Capture the cell that displays the provided text and extract its [X, Y] central coordinate. 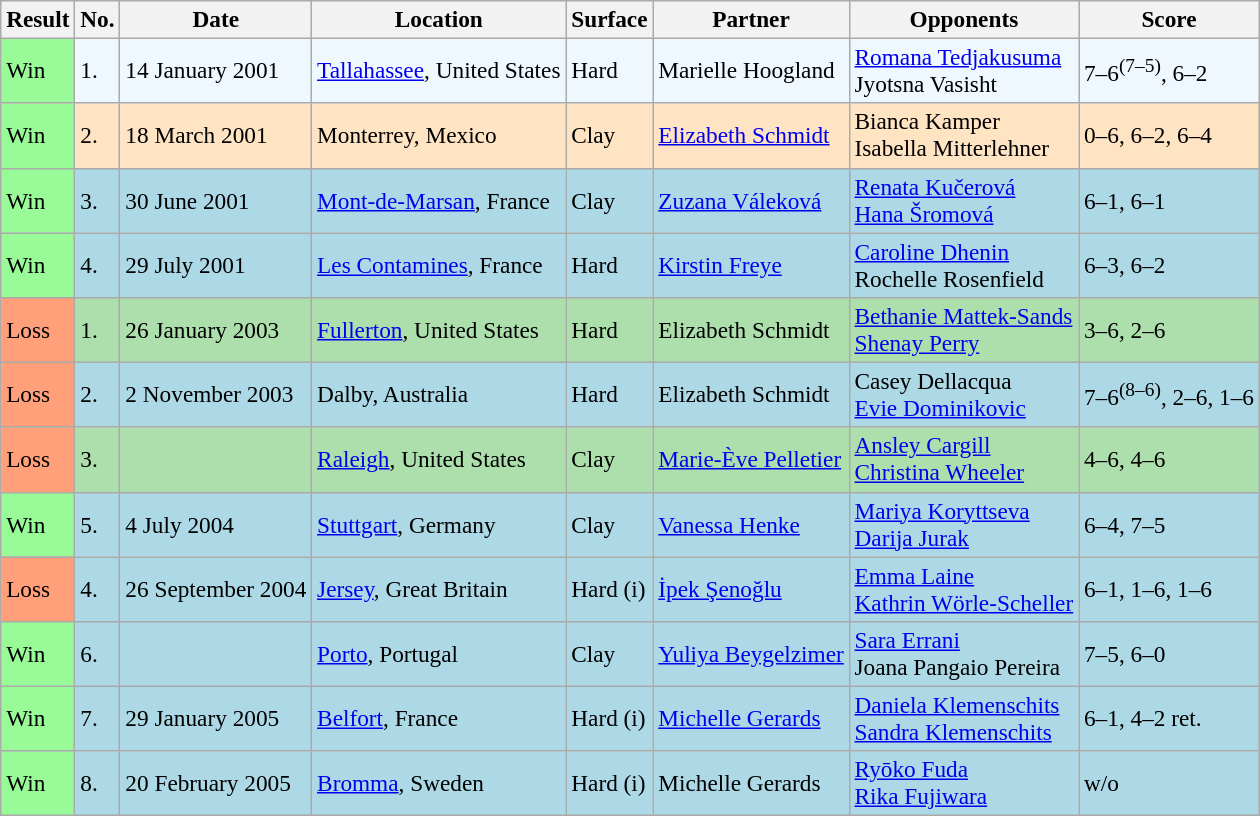
Sara Errani Joana Pangaio Pereira [964, 654]
Casey Dellacqua Evie Dominikovic [964, 394]
3–6, 2–6 [1170, 330]
Caroline Dhenin Rochelle Rosenfield [964, 264]
0–6, 6–2, 6–4 [1170, 136]
6. [98, 654]
Ansley Cargill Christina Wheeler [964, 460]
Renata Kučerová Hana Šromová [964, 200]
w/o [1170, 784]
Kirstin Freye [751, 264]
Bianca Kamper Isabella Mitterlehner [964, 136]
Les Contamines, France [439, 264]
Date [216, 19]
Ryōko Fuda Rika Fujiwara [964, 784]
Bethanie Mattek-Sands Shenay Perry [964, 330]
İpek Şenoğlu [751, 588]
Opponents [964, 19]
6–1, 1–6, 1–6 [1170, 588]
5. [98, 524]
Belfort, France [439, 718]
Romana Tedjakusuma Jyotsna Vasisht [964, 70]
7. [98, 718]
Marielle Hoogland [751, 70]
Mont-de-Marsan, France [439, 200]
Mariya Koryttseva Darija Jurak [964, 524]
4–6, 4–6 [1170, 460]
7–6(8–6), 2–6, 1–6 [1170, 394]
Bromma, Sweden [439, 784]
Raleigh, United States [439, 460]
Fullerton, United States [439, 330]
Vanessa Henke [751, 524]
29 January 2005 [216, 718]
Porto, Portugal [439, 654]
Monterrey, Mexico [439, 136]
30 June 2001 [216, 200]
Marie-Ève Pelletier [751, 460]
26 January 2003 [216, 330]
6–1, 6–1 [1170, 200]
8. [98, 784]
Daniela Klemenschits Sandra Klemenschits [964, 718]
14 January 2001 [216, 70]
29 July 2001 [216, 264]
4 July 2004 [216, 524]
Partner [751, 19]
7–5, 6–0 [1170, 654]
Surface [610, 19]
Stuttgart, Germany [439, 524]
20 February 2005 [216, 784]
18 March 2001 [216, 136]
Zuzana Váleková [751, 200]
Location [439, 19]
6–1, 4–2 ret. [1170, 718]
6–4, 7–5 [1170, 524]
Yuliya Beygelzimer [751, 654]
Dalby, Australia [439, 394]
Jersey, Great Britain [439, 588]
6–3, 6–2 [1170, 264]
26 September 2004 [216, 588]
Score [1170, 19]
Tallahassee, United States [439, 70]
No. [98, 19]
Emma Laine Kathrin Wörle-Scheller [964, 588]
7–6(7–5), 6–2 [1170, 70]
Result [38, 19]
2 November 2003 [216, 394]
